Locate the cell with the specified text and output its (x, y) center coordinate. 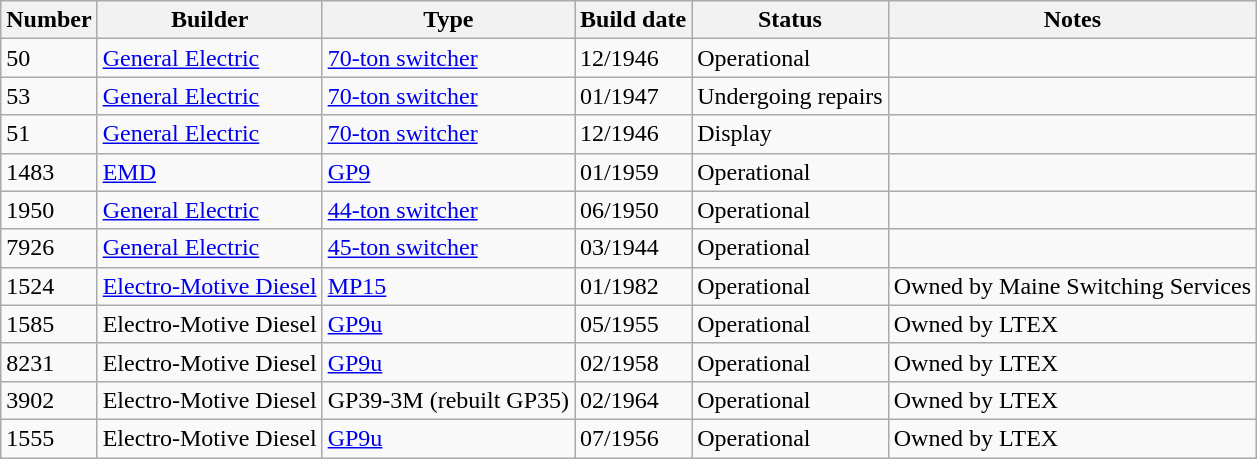
Builder (210, 20)
MP15 (448, 286)
3902 (49, 400)
Type (448, 20)
1524 (49, 286)
01/1947 (634, 96)
1483 (49, 172)
01/1982 (634, 286)
05/1955 (634, 324)
7926 (49, 248)
GP39-3M (rebuilt GP35) (448, 400)
Build date (634, 20)
Status (790, 20)
07/1956 (634, 438)
Undergoing repairs (790, 96)
51 (49, 134)
1555 (49, 438)
EMD (210, 172)
1585 (49, 324)
02/1958 (634, 362)
Owned by Maine Switching Services (1072, 286)
1950 (49, 210)
Notes (1072, 20)
44-ton switcher (448, 210)
01/1959 (634, 172)
8231 (49, 362)
02/1964 (634, 400)
50 (49, 58)
03/1944 (634, 248)
06/1950 (634, 210)
45-ton switcher (448, 248)
Number (49, 20)
GP9 (448, 172)
53 (49, 96)
Display (790, 134)
